Return (x, y) of the center of cell containing provided text 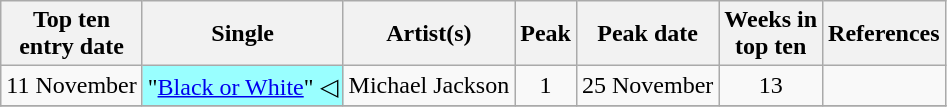
Peak (546, 34)
13 (771, 86)
Single (242, 34)
25 November (647, 86)
Weeks intop ten (771, 34)
Michael Jackson (429, 86)
References (884, 34)
"Black or White" ◁ (242, 86)
Peak date (647, 34)
Top tenentry date (72, 34)
1 (546, 86)
Artist(s) (429, 34)
11 November (72, 86)
